Identify which cell holds the provided text, then report its [x, y] central coordinate. 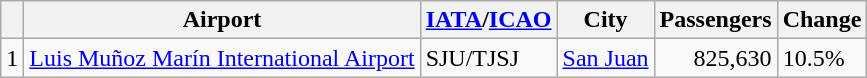
SJU/TJSJ [488, 58]
City [606, 20]
Passengers [716, 20]
San Juan [606, 58]
Airport [222, 20]
1 [12, 58]
10.5% [822, 58]
IATA/ICAO [488, 20]
Change [822, 20]
Luis Muñoz Marín International Airport [222, 58]
825,630 [716, 58]
